Return (X, Y) of the center of cell containing provided text 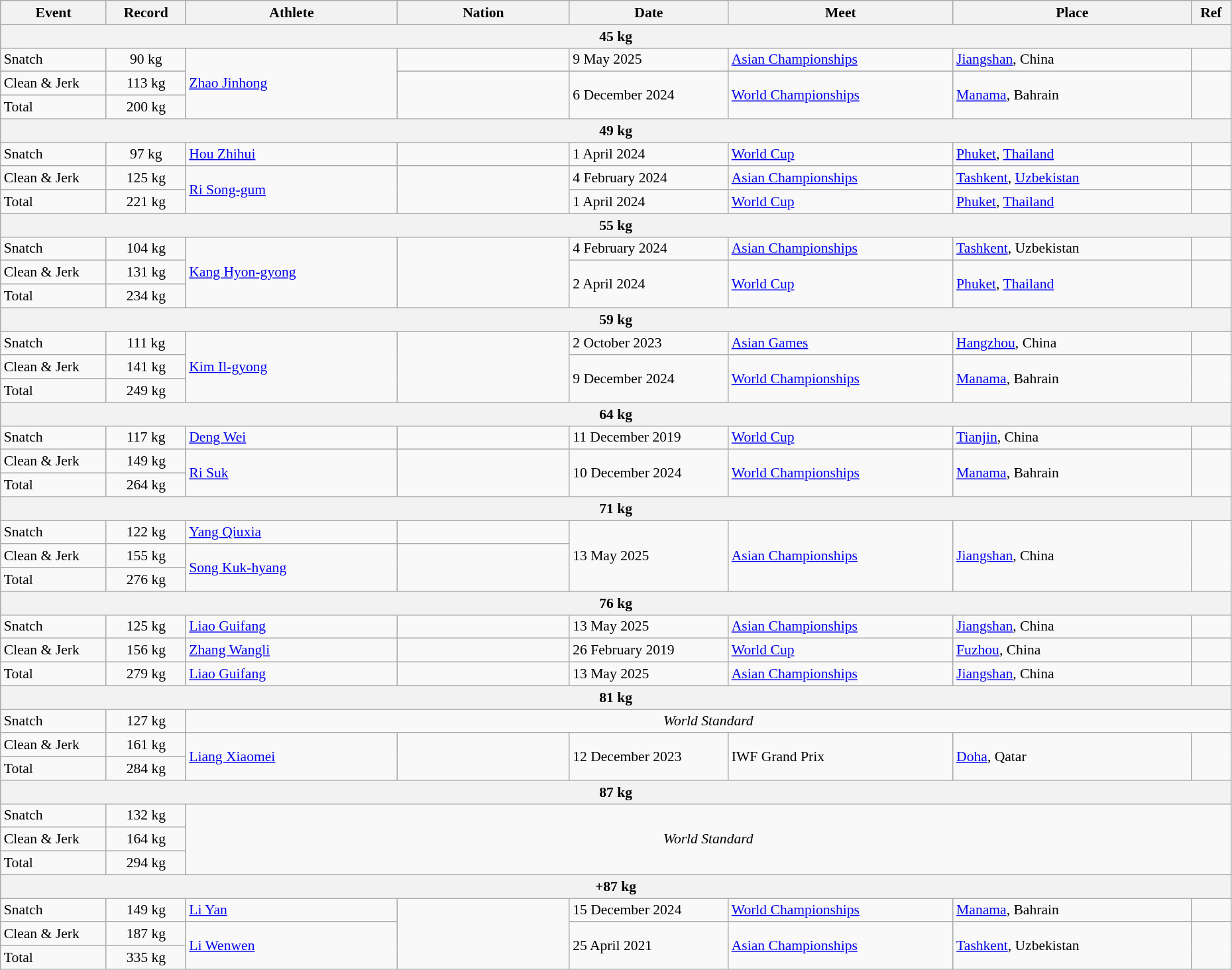
131 kg (146, 273)
335 kg (146, 957)
264 kg (146, 485)
279 kg (146, 674)
284 kg (146, 768)
Liang Xiaomei (292, 757)
2 October 2023 (649, 343)
Zhang Wangli (292, 650)
187 kg (146, 934)
127 kg (146, 721)
Meet (840, 13)
26 February 2019 (649, 650)
59 kg (616, 320)
161 kg (146, 745)
221 kg (146, 202)
156 kg (146, 650)
Record (146, 13)
81 kg (616, 697)
132 kg (146, 816)
11 December 2019 (649, 438)
Ref (1211, 13)
104 kg (146, 249)
90 kg (146, 60)
141 kg (146, 367)
45 kg (616, 36)
Yang Qiuxia (292, 532)
6 December 2024 (649, 95)
Date (649, 13)
Ri Suk (292, 473)
Li Wenwen (292, 945)
122 kg (146, 532)
55 kg (616, 225)
12 December 2023 (649, 757)
Asian Games (840, 343)
64 kg (616, 414)
Tianjin, China (1072, 438)
49 kg (616, 131)
Athlete (292, 13)
200 kg (146, 107)
Zhao Jinhong (292, 84)
249 kg (146, 391)
Li Yan (292, 910)
76 kg (616, 603)
Kang Hyon-gyong (292, 272)
Song Kuk-hyang (292, 568)
15 December 2024 (649, 910)
9 December 2024 (649, 379)
Nation (484, 13)
Event (54, 13)
Deng Wei (292, 438)
117 kg (146, 438)
IWF Grand Prix (840, 757)
71 kg (616, 509)
294 kg (146, 863)
113 kg (146, 84)
2 April 2024 (649, 284)
Ri Song-gum (292, 190)
+87 kg (616, 886)
164 kg (146, 839)
9 May 2025 (649, 60)
87 kg (616, 792)
111 kg (146, 343)
Hangzhou, China (1072, 343)
Doha, Qatar (1072, 757)
276 kg (146, 579)
155 kg (146, 556)
Kim Il-gyong (292, 367)
Place (1072, 13)
25 April 2021 (649, 945)
10 December 2024 (649, 473)
97 kg (146, 154)
Fuzhou, China (1072, 650)
Hou Zhihui (292, 154)
234 kg (146, 296)
